Determine the (X, Y) coordinate at the center of the cell enclosing the given text.  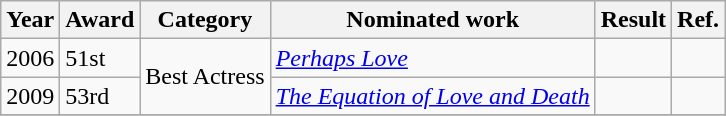
53rd (100, 96)
Award (100, 20)
Result (633, 20)
Category (205, 20)
51st (100, 58)
Best Actress (205, 77)
Ref. (698, 20)
Perhaps Love (432, 58)
Year (30, 20)
2006 (30, 58)
The Equation of Love and Death (432, 96)
Nominated work (432, 20)
2009 (30, 96)
